Identify which cell holds the provided text, then report its (X, Y) central coordinate. 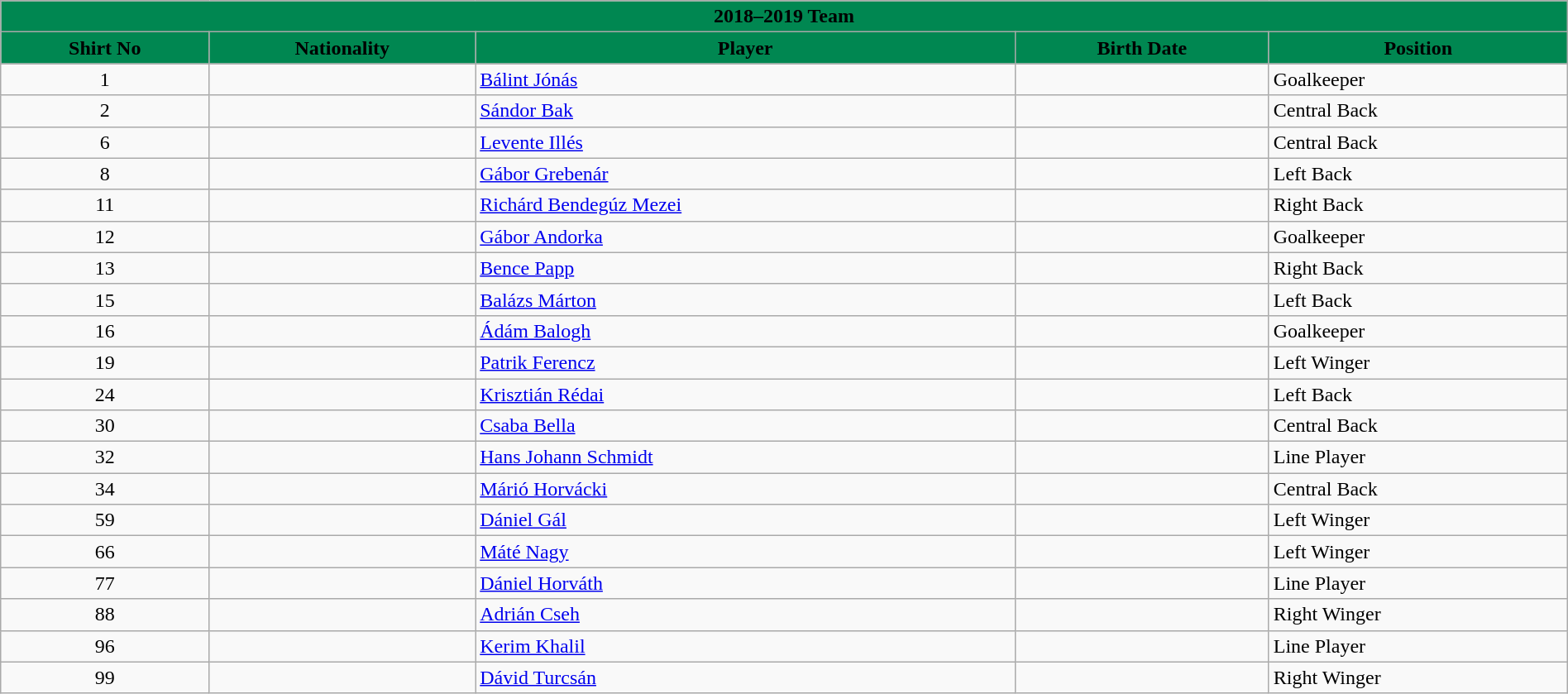
96 (105, 646)
Levente Illés (746, 142)
16 (105, 331)
77 (105, 583)
Richárd Bendegúz Mezei (746, 205)
Player (746, 48)
Csaba Bella (746, 426)
Dávid Turcsán (746, 677)
Ádám Balogh (746, 331)
2 (105, 111)
66 (105, 552)
Nationality (342, 48)
30 (105, 426)
1 (105, 79)
12 (105, 237)
15 (105, 299)
Márió Horvácki (746, 489)
11 (105, 205)
Shirt No (105, 48)
Adrián Cseh (746, 615)
32 (105, 457)
Position (1417, 48)
Bence Papp (746, 268)
24 (105, 395)
Balázs Márton (746, 299)
Sándor Bak (746, 111)
19 (105, 362)
Krisztián Rédai (746, 395)
6 (105, 142)
34 (105, 489)
Máté Nagy (746, 552)
88 (105, 615)
Hans Johann Schmidt (746, 457)
Dániel Horváth (746, 583)
2018–2019 Team (784, 17)
Gábor Grebenár (746, 174)
Bálint Jónás (746, 79)
99 (105, 677)
Birth Date (1143, 48)
59 (105, 520)
8 (105, 174)
13 (105, 268)
Dániel Gál (746, 520)
Kerim Khalil (746, 646)
Patrik Ferencz (746, 362)
Gábor Andorka (746, 237)
